Extract the [x, y] coordinate from the center of the cell holding the provided text.  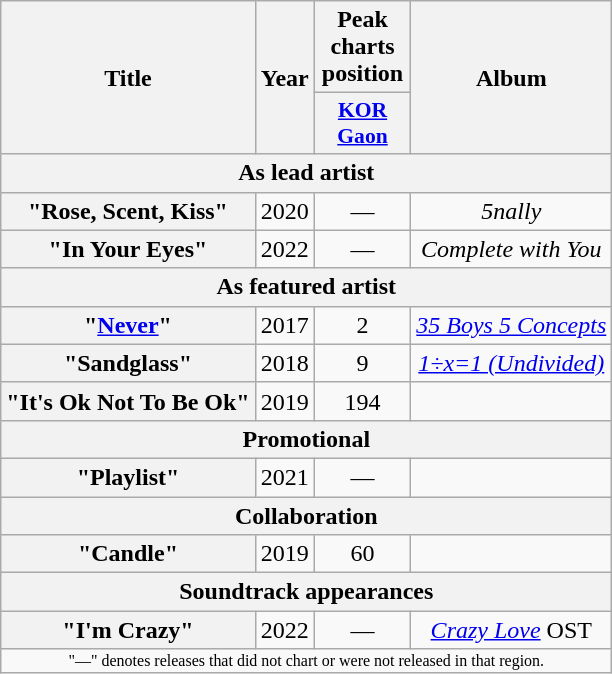
2021 [284, 477]
"Rose, Scent, Kiss" [128, 211]
Album [512, 78]
Promotional [306, 439]
As lead artist [306, 173]
Collaboration [306, 515]
Year [284, 78]
194 [362, 401]
KORGaon [362, 124]
35 Boys 5 Concepts [512, 325]
Soundtrack appearances [306, 592]
"Sandglass" [128, 363]
2 [362, 325]
Crazy Love OST [512, 630]
Peak chartsposition [362, 47]
"Never" [128, 325]
9 [362, 363]
2020 [284, 211]
Title [128, 78]
5nally [512, 211]
"Playlist" [128, 477]
2017 [284, 325]
"—" denotes releases that did not chart or were not released in that region. [306, 661]
2018 [284, 363]
"In Your Eyes" [128, 249]
1÷x=1 (Undivided) [512, 363]
As featured artist [306, 287]
Complete with You [512, 249]
"It's Ok Not To Be Ok" [128, 401]
60 [362, 554]
"I'm Crazy" [128, 630]
"Candle" [128, 554]
